Extract the [x, y] coordinate from the center of the cell holding the provided text.  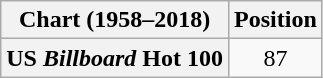
87 [276, 58]
Chart (1958–2018) [115, 20]
US Billboard Hot 100 [115, 58]
Position [276, 20]
